Find where the given text appears and provide that cell's center as [X, Y] coordinate. 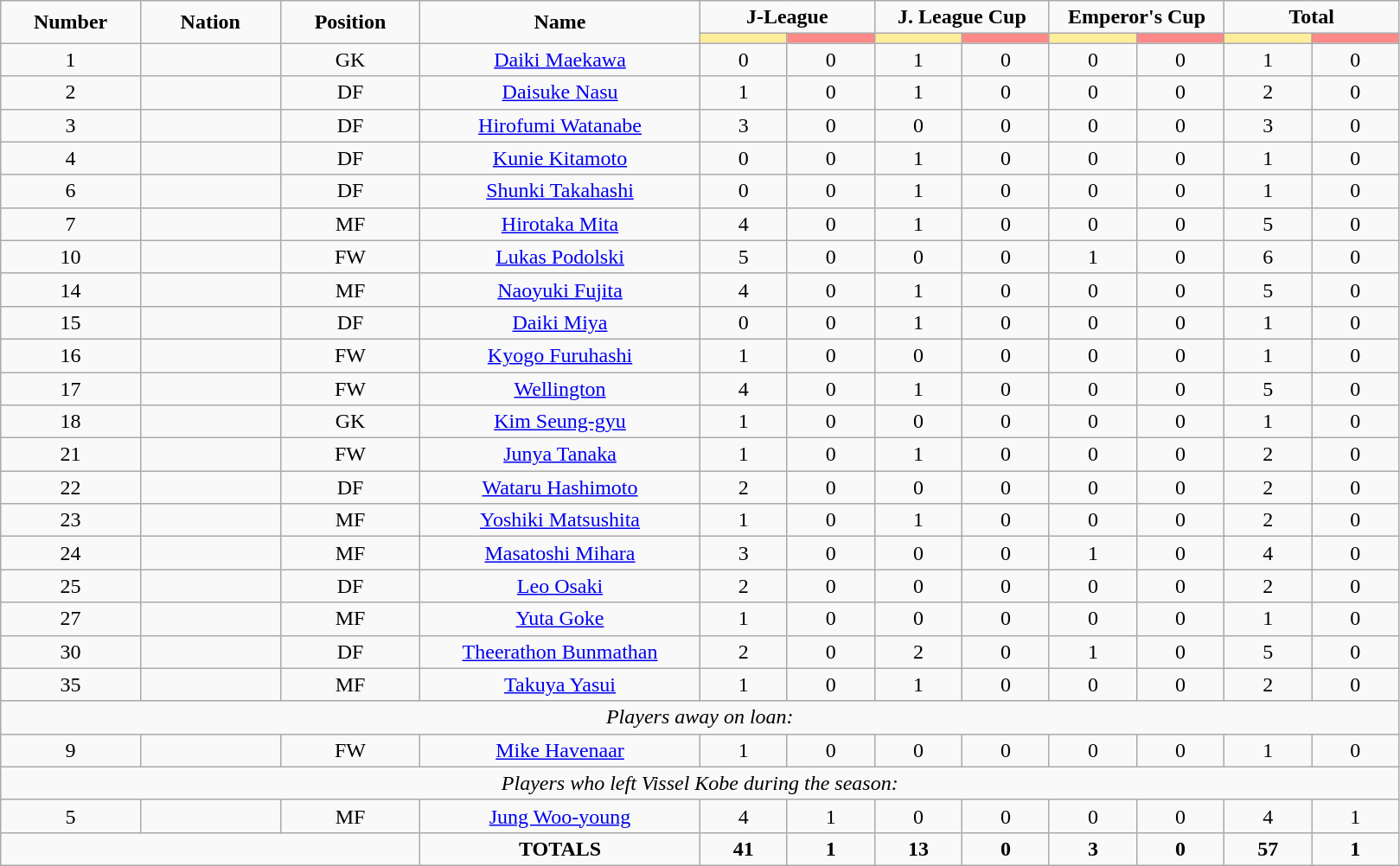
Wataru Hashimoto [560, 487]
14 [71, 290]
J-League [787, 17]
Masatoshi Mihara [560, 553]
Kim Seung-gyu [560, 422]
Yoshiki Matsushita [560, 520]
Takuya Yasui [560, 685]
Jung Woo-young [560, 816]
24 [71, 553]
15 [71, 322]
Emperor's Cup [1136, 17]
Naoyuki Fujita [560, 290]
41 [744, 849]
9 [71, 750]
Junya Tanaka [560, 455]
Daisuke Nasu [560, 92]
13 [918, 849]
Shunki Takahashi [560, 191]
16 [71, 355]
Daiki Miya [560, 322]
Total [1312, 17]
22 [71, 487]
Name [560, 22]
Lukas Podolski [560, 257]
Players away on loan: [700, 717]
Kunie Kitamoto [560, 158]
J. League Cup [962, 17]
Mike Havenaar [560, 750]
Nation [210, 22]
TOTALS [560, 849]
Daiki Maekawa [560, 60]
35 [71, 685]
7 [71, 224]
Hirofumi Watanabe [560, 125]
Number [71, 22]
21 [71, 455]
Yuta Goke [560, 619]
Leo Osaki [560, 586]
Position [350, 22]
17 [71, 388]
Hirotaka Mita [560, 224]
18 [71, 422]
57 [1268, 849]
27 [71, 619]
Theerathon Bunmathan [560, 652]
Players who left Vissel Kobe during the season: [700, 783]
10 [71, 257]
Wellington [560, 388]
25 [71, 586]
30 [71, 652]
Kyogo Furuhashi [560, 355]
23 [71, 520]
